Identify which cell holds the provided text, then report its (x, y) central coordinate. 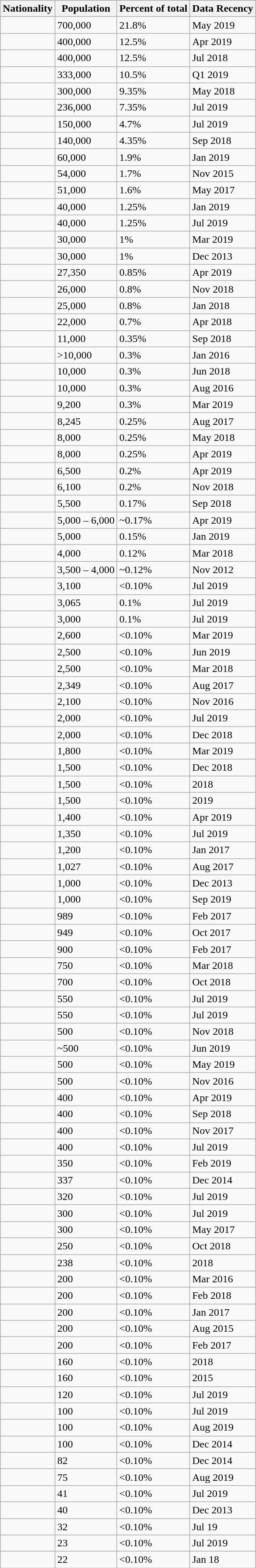
Jul 2018 (223, 58)
60,000 (86, 157)
Sep 2019 (223, 900)
Oct 2017 (223, 932)
Jan 2016 (223, 355)
0.15% (154, 537)
1,800 (86, 751)
0.35% (154, 339)
0.7% (154, 322)
4.35% (154, 140)
Apr 2018 (223, 322)
Aug 2015 (223, 1329)
22,000 (86, 322)
9.35% (154, 91)
1.7% (154, 173)
~0.12% (154, 570)
1,200 (86, 850)
75 (86, 1477)
8,245 (86, 421)
250 (86, 1246)
0.12% (154, 553)
21.8% (154, 25)
2,100 (86, 701)
7.35% (154, 108)
Data Recency (223, 9)
3,100 (86, 586)
949 (86, 932)
5,000 – 6,000 (86, 520)
2015 (223, 1378)
320 (86, 1196)
4,000 (86, 553)
40 (86, 1510)
Jan 2018 (223, 306)
0.85% (154, 273)
1,027 (86, 867)
Percent of total (154, 9)
337 (86, 1180)
1.9% (154, 157)
~500 (86, 1048)
27,350 (86, 273)
700 (86, 982)
2,349 (86, 685)
32 (86, 1526)
700,000 (86, 25)
350 (86, 1164)
26,000 (86, 289)
1.6% (154, 190)
11,000 (86, 339)
6,100 (86, 487)
5,500 (86, 504)
238 (86, 1263)
Feb 2018 (223, 1296)
333,000 (86, 75)
Feb 2019 (223, 1164)
Jul 19 (223, 1526)
900 (86, 949)
51,000 (86, 190)
5,000 (86, 537)
Nov 2017 (223, 1131)
41 (86, 1493)
3,065 (86, 603)
140,000 (86, 140)
2,600 (86, 636)
Nov 2015 (223, 173)
150,000 (86, 124)
1,350 (86, 834)
Population (86, 9)
6,500 (86, 470)
750 (86, 965)
Nationality (28, 9)
4.7% (154, 124)
3,500 – 4,000 (86, 570)
54,000 (86, 173)
9,200 (86, 404)
Mar 2016 (223, 1279)
2019 (223, 801)
Aug 2016 (223, 388)
236,000 (86, 108)
23 (86, 1543)
82 (86, 1460)
10.5% (154, 75)
22 (86, 1560)
>10,000 (86, 355)
Jun 2018 (223, 372)
120 (86, 1395)
989 (86, 916)
~0.17% (154, 520)
25,000 (86, 306)
1,400 (86, 817)
Q1 2019 (223, 75)
300,000 (86, 91)
Nov 2012 (223, 570)
0.17% (154, 504)
3,000 (86, 619)
Jan 18 (223, 1560)
